Return [x, y] of the center of cell containing provided text 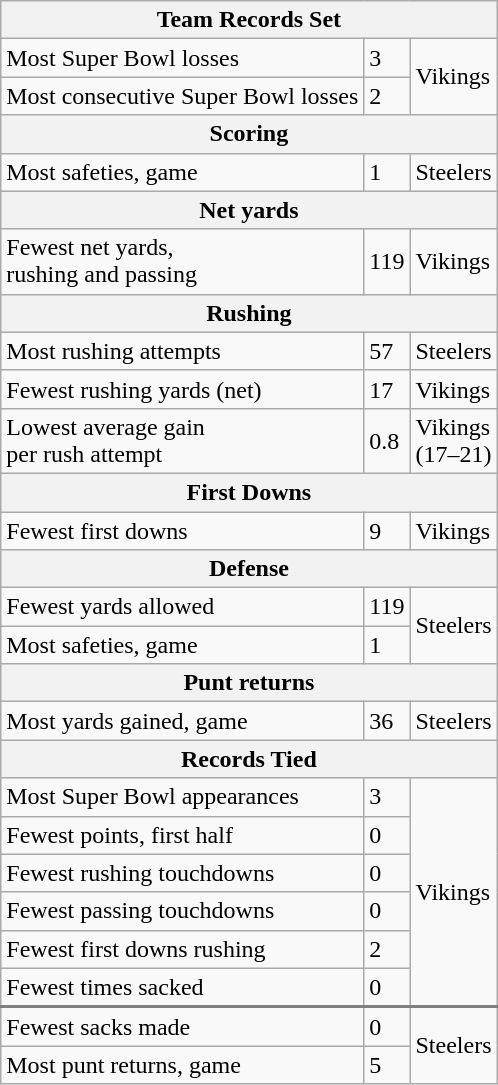
Fewest times sacked [182, 988]
0.8 [387, 440]
Vikings (17–21) [454, 440]
Most punt returns, game [182, 1065]
Fewest net yards, rushing and passing [182, 262]
Fewest sacks made [182, 1026]
Rushing [249, 313]
5 [387, 1065]
Most yards gained, game [182, 721]
Most Super Bowl losses [182, 58]
Most rushing attempts [182, 351]
Most consecutive Super Bowl losses [182, 96]
Fewest rushing yards (net) [182, 389]
Team Records Set [249, 20]
Lowest average gain per rush attempt [182, 440]
Fewest yards allowed [182, 607]
36 [387, 721]
Most Super Bowl appearances [182, 797]
Net yards [249, 210]
Fewest first downs [182, 531]
Records Tied [249, 759]
Fewest rushing touchdowns [182, 873]
17 [387, 389]
First Downs [249, 492]
Fewest points, first half [182, 835]
Fewest first downs rushing [182, 949]
9 [387, 531]
57 [387, 351]
Punt returns [249, 683]
Scoring [249, 134]
Defense [249, 569]
Fewest passing touchdowns [182, 911]
